Provide the (X, Y) coordinate of the cell's center where the given text is located.  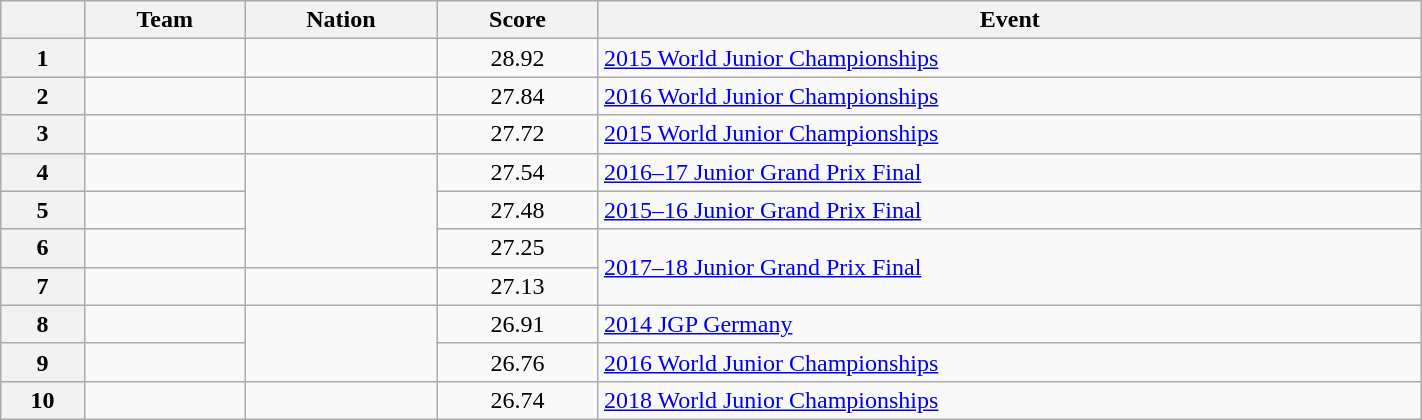
6 (43, 248)
2016–17 Junior Grand Prix Final (1010, 172)
7 (43, 286)
2 (43, 96)
Team (164, 20)
2017–18 Junior Grand Prix Final (1010, 267)
10 (43, 400)
27.72 (518, 134)
2014 JGP Germany (1010, 324)
4 (43, 172)
9 (43, 362)
27.25 (518, 248)
26.76 (518, 362)
3 (43, 134)
Score (518, 20)
Event (1010, 20)
2018 World Junior Championships (1010, 400)
27.13 (518, 286)
5 (43, 210)
27.48 (518, 210)
2015–16 Junior Grand Prix Final (1010, 210)
27.84 (518, 96)
28.92 (518, 58)
26.91 (518, 324)
1 (43, 58)
26.74 (518, 400)
8 (43, 324)
27.54 (518, 172)
Nation (341, 20)
